For the text-containing cell, return its midpoint in (X, Y) coordinate format. 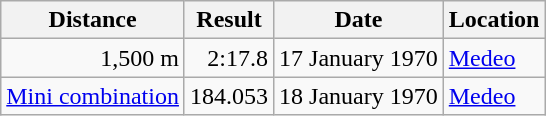
17 January 1970 (359, 58)
Distance (93, 20)
2:17.8 (228, 58)
1,500 m (93, 58)
Location (494, 20)
Date (359, 20)
Result (228, 20)
184.053 (228, 96)
18 January 1970 (359, 96)
Mini combination (93, 96)
